Find where the given text appears and provide that cell's center as (X, Y) coordinate. 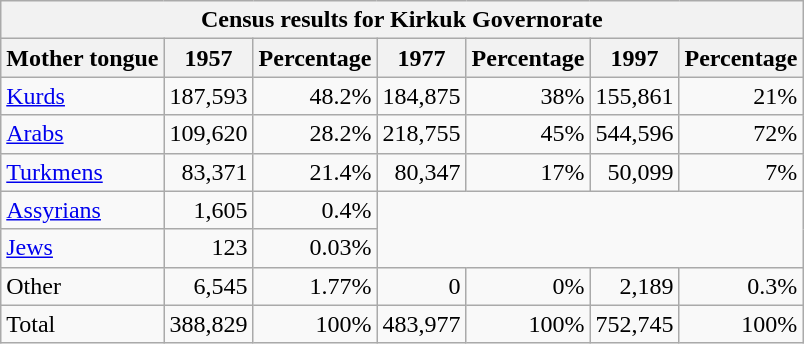
7% (741, 172)
28.2% (315, 134)
0 (422, 286)
72% (741, 134)
155,861 (634, 96)
184,875 (422, 96)
187,593 (208, 96)
50,099 (634, 172)
1977 (422, 58)
1957 (208, 58)
Census results for Kirkuk Governorate (402, 20)
21% (741, 96)
38% (528, 96)
0.03% (315, 248)
2,189 (634, 286)
0.4% (315, 210)
48.2% (315, 96)
0.3% (741, 286)
218,755 (422, 134)
17% (528, 172)
Jews (82, 248)
544,596 (634, 134)
6,545 (208, 286)
80,347 (422, 172)
483,977 (422, 324)
Assyrians (82, 210)
1,605 (208, 210)
Turkmens (82, 172)
Total (82, 324)
45% (528, 134)
0% (528, 286)
21.4% (315, 172)
Other (82, 286)
Kurds (82, 96)
752,745 (634, 324)
109,620 (208, 134)
123 (208, 248)
83,371 (208, 172)
Mother tongue (82, 58)
388,829 (208, 324)
1.77% (315, 286)
1997 (634, 58)
Arabs (82, 134)
